Identify which cell holds the provided text, then report its (X, Y) central coordinate. 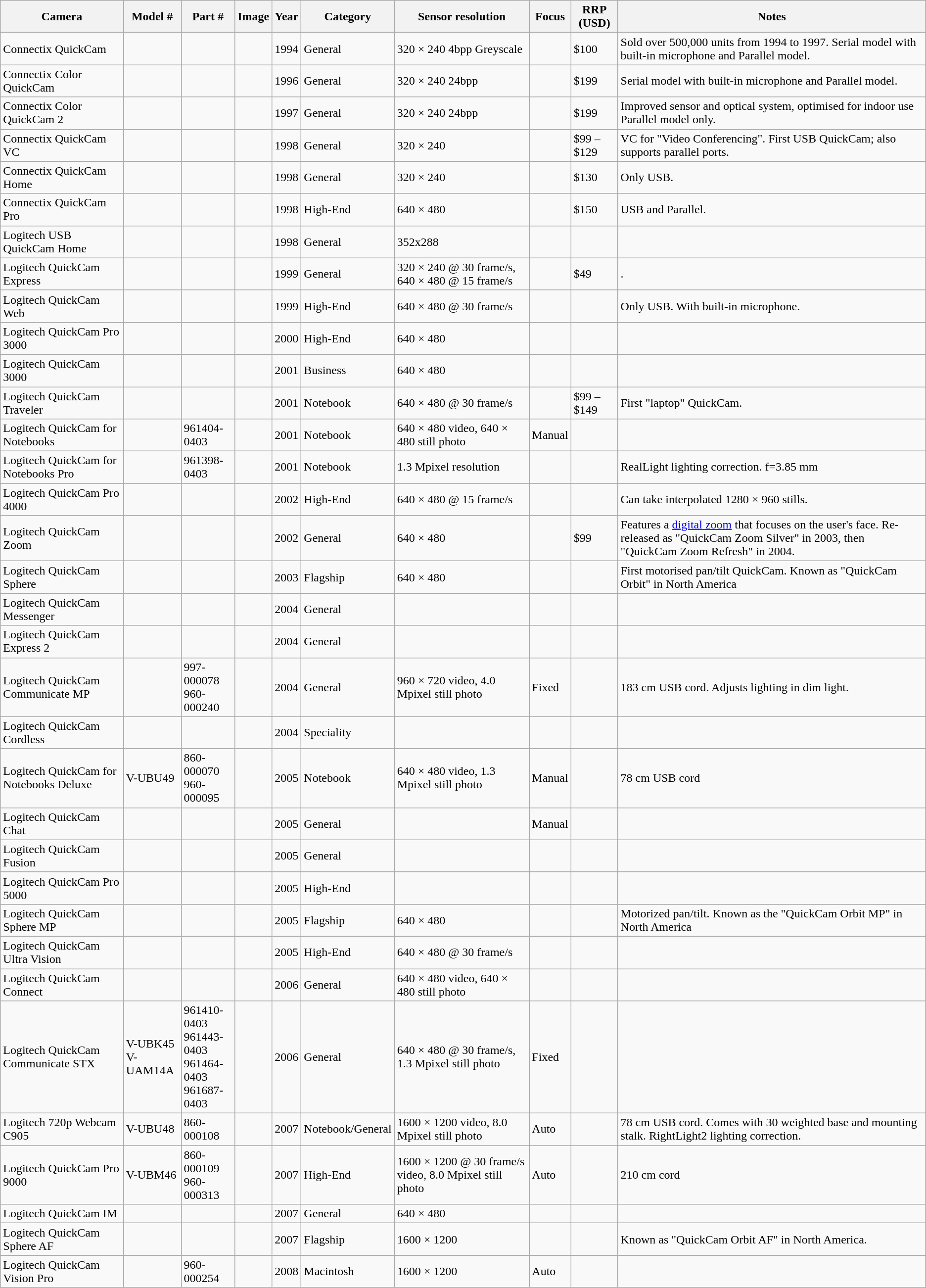
Logitech QuickCam Pro 5000 (62, 888)
Model # (152, 17)
V-UBM46 (152, 1175)
$99 – $149 (595, 403)
Logitech QuickCam for Notebooks Deluxe (62, 778)
Logitech QuickCam Express (62, 274)
78 cm USB cord. Comes with 30 weighted base and mounting stalk. RightLight2 lighting correction. (772, 1129)
Known as "QuickCam Orbit AF" in North America. (772, 1239)
Improved sensor and optical system, optimised for indoor use Parallel model only. (772, 113)
997-000078960-000240 (208, 687)
Camera (62, 17)
Notebook/General (348, 1129)
Logitech QuickCam Messenger (62, 610)
$130 (595, 177)
961404-0403 (208, 435)
Features a digital zoom that focuses on the user's face. Re-released as "QuickCam Zoom Silver" in 2003, then "QuickCam Zoom Refresh" in 2004. (772, 538)
VC for "Video Conferencing". First USB QuickCam; also supports parallel ports. (772, 145)
Logitech QuickCam Chat (62, 823)
Only USB. With built-in microphone. (772, 306)
V-UBK45V-UAM14A (152, 1057)
Logitech QuickCam for Notebooks (62, 435)
1600 × 1200 video, 8.0 Mpixel still photo (462, 1129)
$99 – $129 (595, 145)
78 cm USB cord (772, 778)
Connectix QuickCam Pro (62, 210)
860-000070960-000095 (208, 778)
Connectix Color QuickCam (62, 81)
1.3 Mpixel resolution (462, 467)
960 × 720 video, 4.0 Mpixel still photo (462, 687)
Logitech QuickCam Pro 3000 (62, 338)
First "laptop" QuickCam. (772, 403)
Logitech QuickCam Web (62, 306)
640 × 480 @ 15 frame/s (462, 500)
. (772, 274)
Logitech QuickCam IM (62, 1214)
$49 (595, 274)
Sensor resolution (462, 17)
Logitech QuickCam Pro 9000 (62, 1175)
Logitech QuickCam Ultra Vision (62, 952)
Sold over 500,000 units from 1994 to 1997. Serial model with built-in microphone and Parallel model. (772, 48)
960-000254 (208, 1272)
Logitech QuickCam Vision Pro (62, 1272)
Only USB. (772, 177)
RRP (USD) (595, 17)
Logitech QuickCam Communicate STX (62, 1057)
$100 (595, 48)
USB and Parallel. (772, 210)
Image (253, 17)
Macintosh (348, 1272)
961410-0403961443-0403961464-0403961687-0403 (208, 1057)
320 × 240 @ 30 frame/s, 640 × 480 @ 15 frame/s (462, 274)
320 × 240 4bpp Greyscale (462, 48)
$99 (595, 538)
Logitech QuickCam Sphere (62, 577)
1996 (287, 81)
Logitech QuickCam Connect (62, 985)
860-000108 (208, 1129)
Category (348, 17)
Serial model with built-in microphone and Parallel model. (772, 81)
183 cm USB cord. Adjusts lighting in dim light. (772, 687)
2003 (287, 577)
Focus (550, 17)
Business (348, 370)
Logitech QuickCam 3000 (62, 370)
1600 × 1200 @ 30 frame/s video, 8.0 Mpixel still photo (462, 1175)
Logitech QuickCam Communicate MP (62, 687)
Connectix QuickCam Home (62, 177)
Logitech QuickCam Traveler (62, 403)
Logitech QuickCam Sphere MP (62, 920)
640 × 480 video, 1.3 Mpixel still photo (462, 778)
Logitech QuickCam Zoom (62, 538)
Logitech QuickCam Fusion (62, 856)
Year (287, 17)
1997 (287, 113)
Logitech QuickCam Sphere AF (62, 1239)
961398-0403 (208, 467)
352x288 (462, 241)
Notes (772, 17)
Connectix Color QuickCam 2 (62, 113)
2008 (287, 1272)
1994 (287, 48)
$150 (595, 210)
Logitech USB QuickCam Home (62, 241)
Part # (208, 17)
Logitech QuickCam Cordless (62, 732)
210 cm cord (772, 1175)
V-UBU48 (152, 1129)
Motorized pan/tilt. Known as the "QuickCam Orbit MP" in North America (772, 920)
Can take interpolated 1280 × 960 stills. (772, 500)
First motorised pan/tilt QuickCam. Known as "QuickCam Orbit" in North America (772, 577)
Speciality (348, 732)
Logitech QuickCam Express 2 (62, 641)
RealLight lighting correction. f=3.85 mm (772, 467)
Connectix QuickCam (62, 48)
640 × 480 @ 30 frame/s, 1.3 Mpixel still photo (462, 1057)
860-000109960-000313 (208, 1175)
Logitech 720p Webcam C905 (62, 1129)
Logitech QuickCam Pro 4000 (62, 500)
V-UBU49 (152, 778)
Connectix QuickCam VC (62, 145)
Logitech QuickCam for Notebooks Pro (62, 467)
2000 (287, 338)
